Determine the (X, Y) coordinate at the center of the cell enclosing the given text.  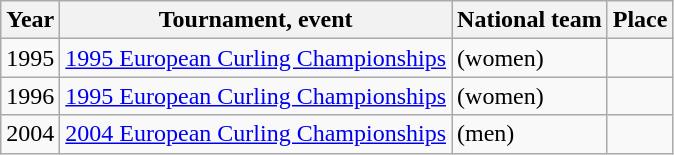
(men) (530, 134)
Place (640, 20)
National team (530, 20)
2004 European Curling Championships (256, 134)
1995 (30, 58)
2004 (30, 134)
Year (30, 20)
Tournament, event (256, 20)
1996 (30, 96)
